Identify which cell holds the provided text, then report its (X, Y) central coordinate. 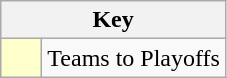
Key (114, 20)
Teams to Playoffs (134, 58)
